Scan for the cell matching the given text and deliver its (X, Y) coordinate at center. 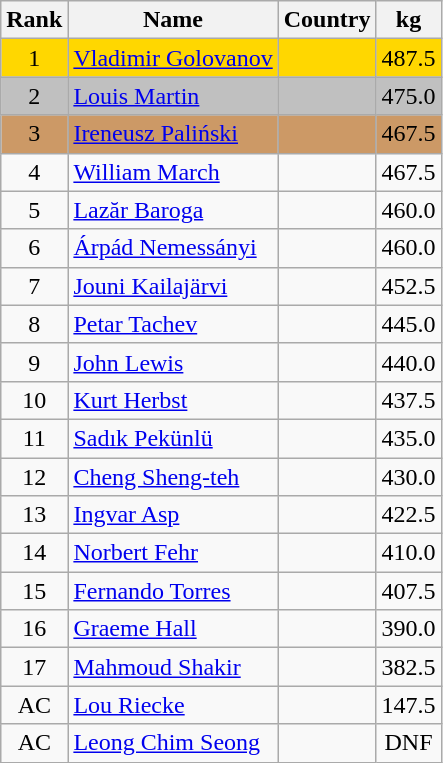
William March (173, 172)
390.0 (408, 629)
422.5 (408, 515)
Vladimir Golovanov (173, 58)
445.0 (408, 324)
2 (34, 96)
Kurt Herbst (173, 400)
487.5 (408, 58)
147.5 (408, 705)
440.0 (408, 362)
DNF (408, 743)
8 (34, 324)
Country (327, 20)
9 (34, 362)
5 (34, 210)
Rank (34, 20)
10 (34, 400)
Petar Tachev (173, 324)
Lou Riecke (173, 705)
410.0 (408, 553)
7 (34, 286)
14 (34, 553)
Sadık Pekünlü (173, 438)
437.5 (408, 400)
John Lewis (173, 362)
Cheng Sheng-teh (173, 477)
Jouni Kailajärvi (173, 286)
Leong Chim Seong (173, 743)
1 (34, 58)
17 (34, 667)
Name (173, 20)
kg (408, 20)
Mahmoud Shakir (173, 667)
Lazăr Baroga (173, 210)
Norbert Fehr (173, 553)
Graeme Hall (173, 629)
11 (34, 438)
435.0 (408, 438)
3 (34, 134)
Árpád Nemessányi (173, 248)
Fernando Torres (173, 591)
382.5 (408, 667)
12 (34, 477)
Louis Martin (173, 96)
452.5 (408, 286)
475.0 (408, 96)
6 (34, 248)
13 (34, 515)
15 (34, 591)
407.5 (408, 591)
16 (34, 629)
Ingvar Asp (173, 515)
4 (34, 172)
Ireneusz Paliński (173, 134)
430.0 (408, 477)
